Provide the (X, Y) coordinate of the cell's center where the given text is located.  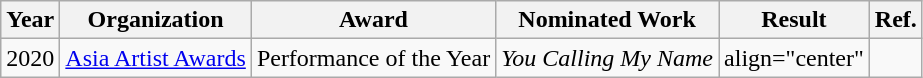
Ref. (896, 20)
You Calling My Name (608, 58)
Year (30, 20)
Award (373, 20)
Asia Artist Awards (156, 58)
Nominated Work (608, 20)
Result (794, 20)
Organization (156, 20)
align="center" (794, 58)
Performance of the Year (373, 58)
2020 (30, 58)
